From the cell containing the given text, extract its center point as [x, y] coordinate. 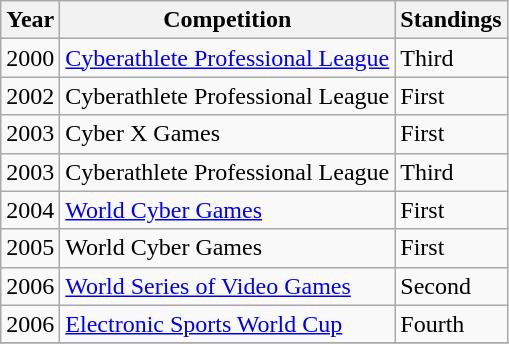
2005 [30, 248]
Fourth [451, 324]
2002 [30, 96]
Cyber X Games [228, 134]
Year [30, 20]
Competition [228, 20]
Second [451, 286]
2004 [30, 210]
Standings [451, 20]
Electronic Sports World Cup [228, 324]
World Series of Video Games [228, 286]
2000 [30, 58]
